Identify which cell holds the provided text, then report its (x, y) central coordinate. 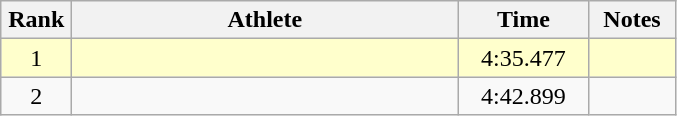
4:35.477 (524, 58)
Athlete (265, 20)
Notes (632, 20)
4:42.899 (524, 96)
Time (524, 20)
Rank (36, 20)
2 (36, 96)
1 (36, 58)
